Capture the cell that displays the provided text and extract its [x, y] central coordinate. 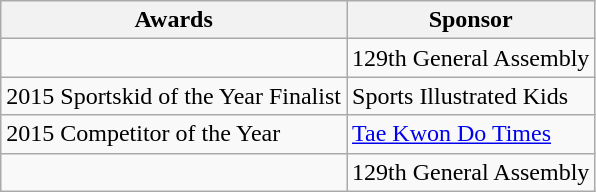
Tae Kwon Do Times [470, 134]
2015 Sportskid of the Year Finalist [174, 96]
2015 Competitor of the Year [174, 134]
Sponsor [470, 20]
Sports Illustrated Kids [470, 96]
Awards [174, 20]
